Return [X, Y] of the center of cell containing provided text 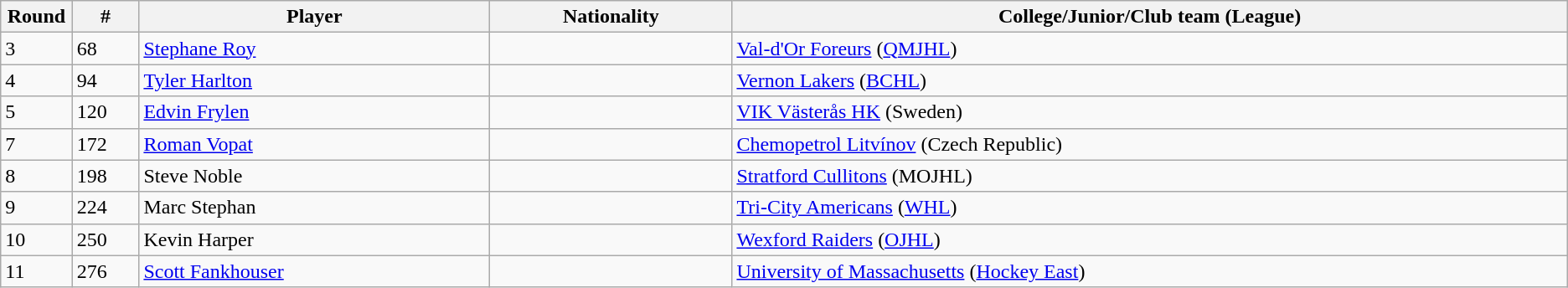
Chemopetrol Litvínov (Czech Republic) [1149, 144]
Wexford Raiders (OJHL) [1149, 239]
9 [37, 208]
# [106, 17]
3 [37, 49]
Roman Vopat [315, 144]
11 [37, 271]
Steve Noble [315, 176]
7 [37, 144]
Marc Stephan [315, 208]
250 [106, 239]
Nationality [611, 17]
94 [106, 80]
276 [106, 271]
Edvin Frylen [315, 112]
120 [106, 112]
Round [37, 17]
4 [37, 80]
College/Junior/Club team (League) [1149, 17]
8 [37, 176]
Vernon Lakers (BCHL) [1149, 80]
10 [37, 239]
172 [106, 144]
Kevin Harper [315, 239]
224 [106, 208]
198 [106, 176]
VIK Västerås HK (Sweden) [1149, 112]
Tri-City Americans (WHL) [1149, 208]
Stratford Cullitons (MOJHL) [1149, 176]
5 [37, 112]
Val-d'Or Foreurs (QMJHL) [1149, 49]
68 [106, 49]
Stephane Roy [315, 49]
University of Massachusetts (Hockey East) [1149, 271]
Scott Fankhouser [315, 271]
Tyler Harlton [315, 80]
Player [315, 17]
